Provide the (X, Y) coordinate of the cell's center where the given text is located.  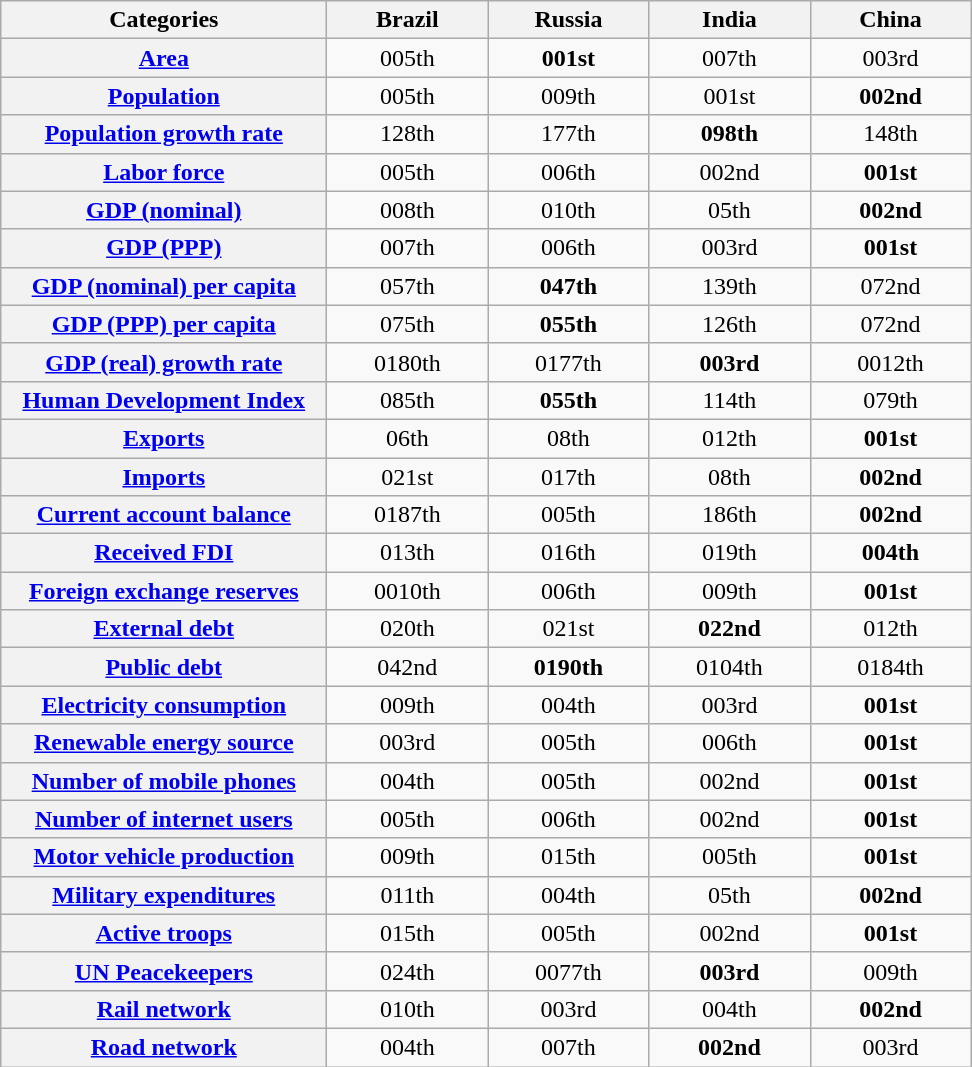
0187th (408, 515)
China (890, 20)
GDP (PPP) per capita (164, 324)
139th (730, 286)
057th (408, 286)
177th (568, 134)
Area (164, 58)
0010th (408, 591)
075th (408, 324)
079th (890, 400)
Public debt (164, 667)
External debt (164, 629)
098th (730, 134)
Human Development Index (164, 400)
GDP (nominal) per capita (164, 286)
Number of internet users (164, 819)
Foreign exchange reserves (164, 591)
GDP (real) growth rate (164, 362)
Military expenditures (164, 895)
022nd (730, 629)
042nd (408, 667)
085th (408, 400)
GDP (nominal) (164, 210)
Population (164, 96)
047th (568, 286)
UN Peacekeepers (164, 971)
126th (730, 324)
020th (408, 629)
0190th (568, 667)
0184th (890, 667)
Road network (164, 1047)
Current account balance (164, 515)
Categories (164, 20)
Active troops (164, 933)
Rail network (164, 1009)
Brazil (408, 20)
013th (408, 553)
Labor force (164, 172)
0104th (730, 667)
148th (890, 134)
019th (730, 553)
GDP (PPP) (164, 248)
06th (408, 438)
0180th (408, 362)
016th (568, 553)
India (730, 20)
Motor vehicle production (164, 857)
017th (568, 477)
Russia (568, 20)
Number of mobile phones (164, 781)
114th (730, 400)
0077th (568, 971)
Electricity consumption (164, 705)
Received FDI (164, 553)
Renewable energy source (164, 743)
Population growth rate (164, 134)
186th (730, 515)
024th (408, 971)
011th (408, 895)
Imports (164, 477)
0012th (890, 362)
0177th (568, 362)
008th (408, 210)
Exports (164, 438)
128th (408, 134)
